Pinpoint the cell where the given text exists, returning its (x, y) midpoint coordinate. 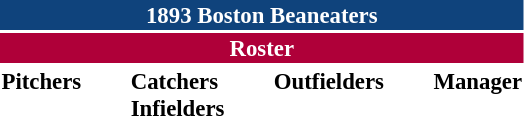
Roster (262, 48)
1893 Boston Beaneaters (262, 15)
